Return the [X, Y] coordinate for the center point of the cell that contains the specified text.  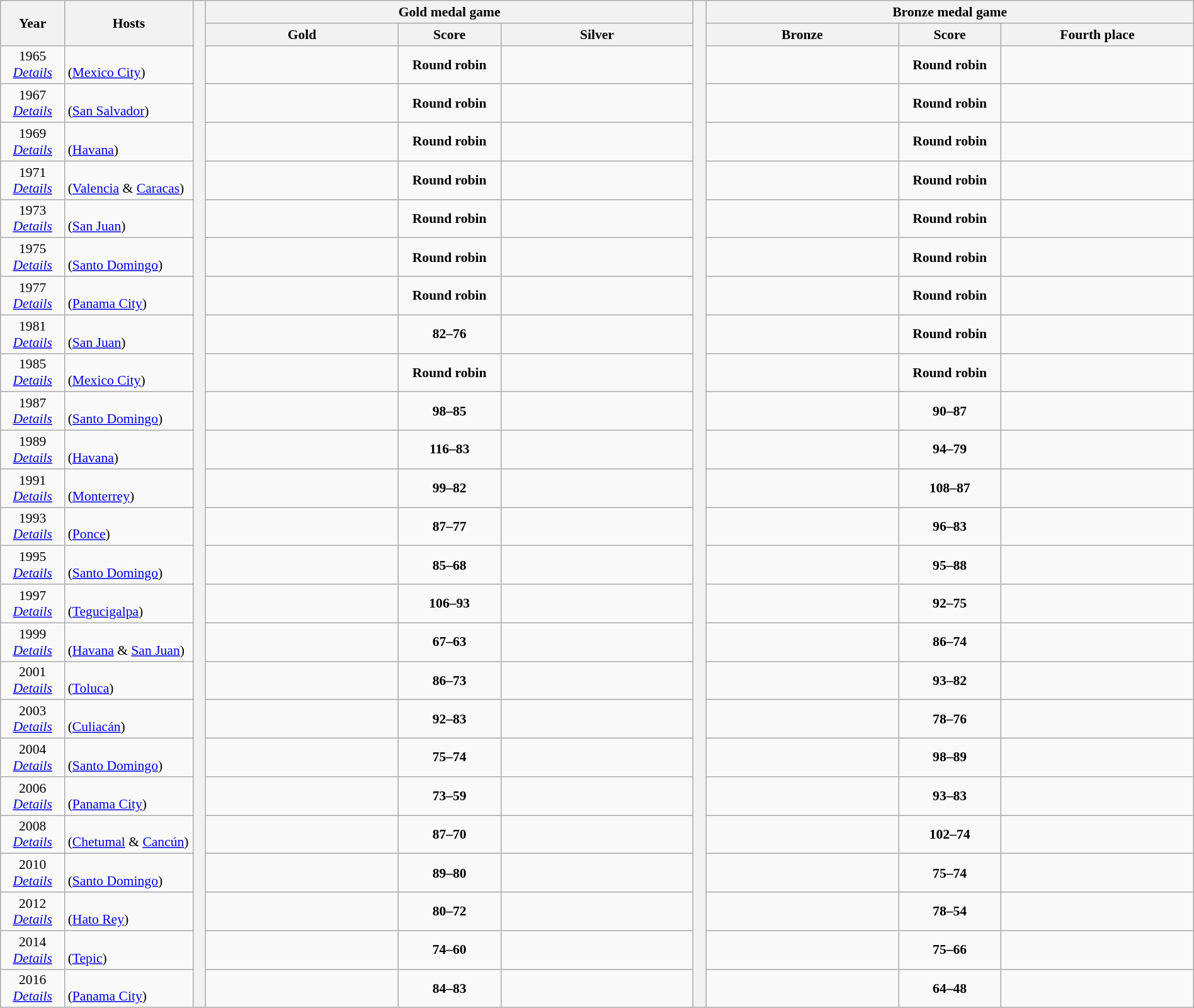
2010 Details [33, 873]
Hosts [129, 23]
1973 Details [33, 219]
99–82 [450, 489]
1999 Details [33, 642]
98–89 [950, 758]
92–83 [450, 719]
78–76 [950, 719]
1975 Details [33, 257]
1995 Details [33, 565]
87–77 [450, 526]
74–60 [450, 949]
1993 Details [33, 526]
Gold medal game [450, 12]
2006 Details [33, 796]
1965 Details [33, 64]
116–83 [450, 450]
(Havana & San Juan) [129, 642]
(San Salvador) [129, 103]
2003 Details [33, 719]
2012 Details [33, 912]
94–79 [950, 450]
1991 Details [33, 489]
Silver [597, 35]
1981 Details [33, 334]
80–72 [450, 912]
2001 Details [33, 680]
2008 Details [33, 835]
(Hato Rey) [129, 912]
1971 Details [33, 180]
67–63 [450, 642]
75–66 [950, 949]
98–85 [450, 412]
(Ponce) [129, 526]
Bronze medal game [950, 12]
(Chetumal & Cancún) [129, 835]
2004 Details [33, 758]
86–73 [450, 680]
(Tegucigalpa) [129, 603]
(Culiacán) [129, 719]
84–83 [450, 988]
82–76 [450, 334]
90–87 [950, 412]
78–54 [950, 912]
86–74 [950, 642]
85–68 [450, 565]
73–59 [450, 796]
1967 Details [33, 103]
2016 Details [33, 988]
93–83 [950, 796]
108–87 [950, 489]
1989 Details [33, 450]
Gold [302, 35]
(Monterrey) [129, 489]
Bronze [802, 35]
1977 Details [33, 296]
Fourth place [1098, 35]
(Toluca) [129, 680]
(Tepic) [129, 949]
1997 Details [33, 603]
(Valencia & Caracas) [129, 180]
Year [33, 23]
2014 Details [33, 949]
89–80 [450, 873]
106–93 [450, 603]
96–83 [950, 526]
92–75 [950, 603]
102–74 [950, 835]
93–82 [950, 680]
95–88 [950, 565]
1969 Details [33, 142]
87–70 [450, 835]
64–48 [950, 988]
1985 Details [33, 373]
1987 Details [33, 412]
